Determine the (x, y) coordinate at the center of the cell enclosing the given text.  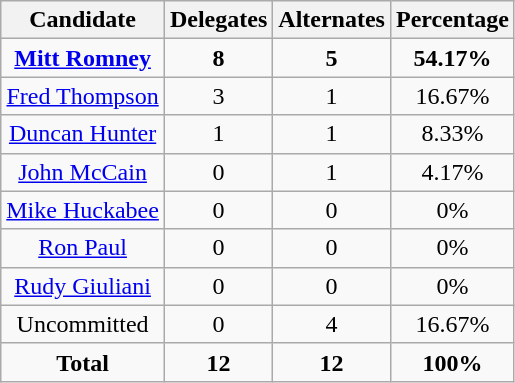
Total (83, 362)
3 (218, 96)
Candidate (83, 20)
4 (332, 324)
John McCain (83, 172)
5 (332, 58)
Percentage (452, 20)
Uncommitted (83, 324)
4.17% (452, 172)
54.17% (452, 58)
Rudy Giuliani (83, 286)
Mitt Romney (83, 58)
8 (218, 58)
Fred Thompson (83, 96)
Duncan Hunter (83, 134)
8.33% (452, 134)
100% (452, 362)
Delegates (218, 20)
Alternates (332, 20)
Mike Huckabee (83, 210)
Ron Paul (83, 248)
